Determine the [X, Y] coordinate at the center of the cell enclosing the given text.  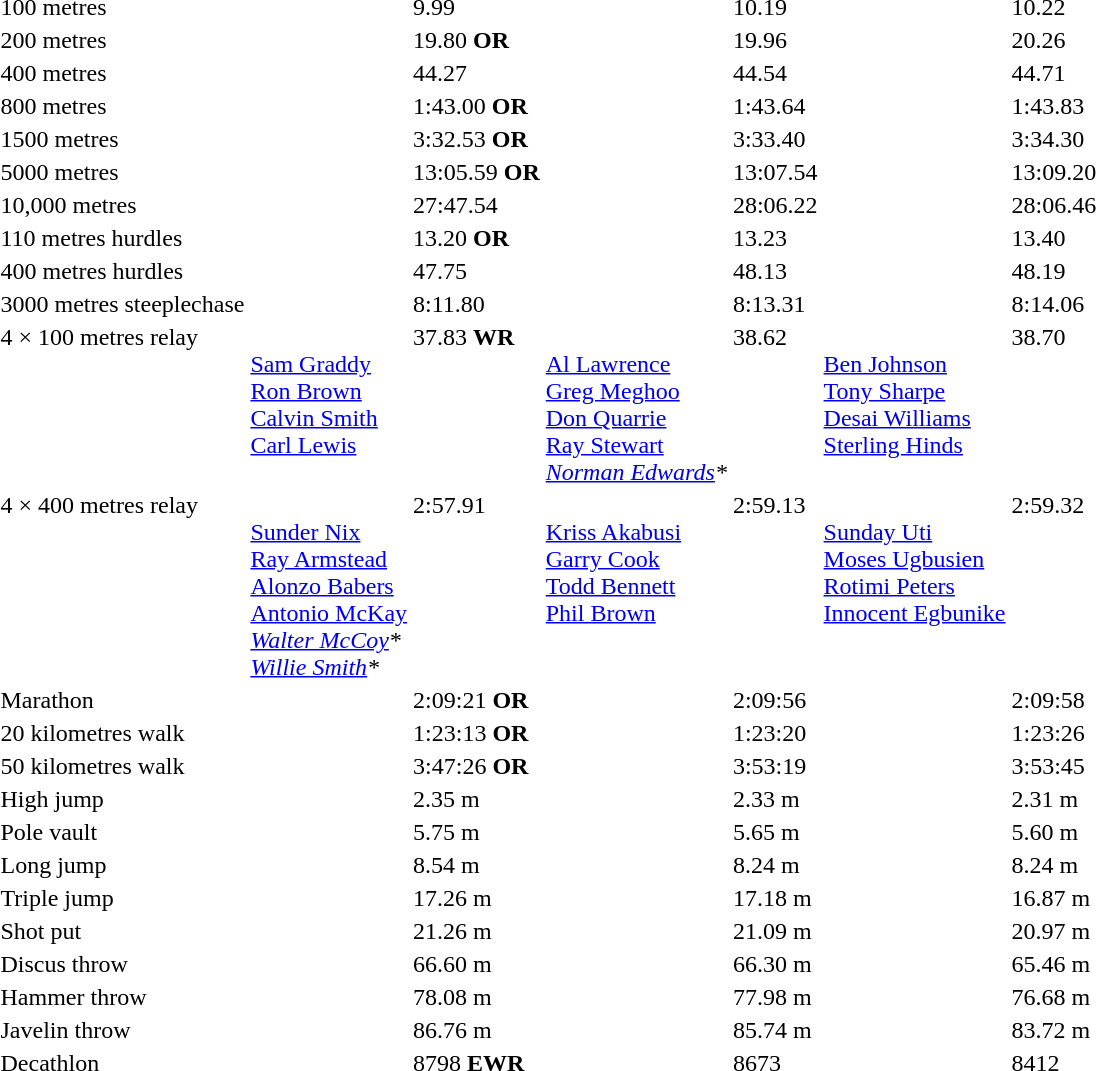
37.83 WR [477, 404]
17.18 m [775, 898]
13:07.54 [775, 172]
66.60 m [477, 964]
1:23:13 OR [477, 733]
86.76 m [477, 1030]
2:57.91 [477, 586]
2.35 m [477, 799]
21.09 m [775, 931]
3:32.53 OR [477, 139]
3:47:26 OR [477, 766]
1:23:20 [775, 733]
85.74 m [775, 1030]
27:47.54 [477, 205]
8.24 m [775, 865]
5.75 m [477, 832]
Sunder NixRay ArmsteadAlonzo BabersAntonio McKayWalter McCoy*Willie Smith* [329, 586]
3:53:19 [775, 766]
48.13 [775, 271]
1:43.64 [775, 106]
13.23 [775, 238]
2:09:56 [775, 700]
2:09:21 OR [477, 700]
66.30 m [775, 964]
77.98 m [775, 997]
38.62 [775, 404]
Sam Graddy Ron Brown Calvin Smith Carl Lewis [329, 404]
3:33.40 [775, 139]
21.26 m [477, 931]
19.96 [775, 40]
Ben JohnsonTony SharpeDesai WilliamsSterling Hinds [914, 404]
44.27 [477, 73]
47.75 [477, 271]
44.54 [775, 73]
Al LawrenceGreg MeghooDon QuarrieRay StewartNorman Edwards* [636, 404]
1:43.00 OR [477, 106]
8:13.31 [775, 304]
5.65 m [775, 832]
17.26 m [477, 898]
19.80 OR [477, 40]
Sunday UtiMoses UgbusienRotimi PetersInnocent Egbunike [914, 586]
8:11.80 [477, 304]
Kriss AkabusiGarry CookTodd Bennett Phil Brown [636, 586]
2:59.13 [775, 586]
8.54 m [477, 865]
2.33 m [775, 799]
13.20 OR [477, 238]
13:05.59 OR [477, 172]
78.08 m [477, 997]
28:06.22 [775, 205]
